Return the (x, y) coordinate for the center point of the cell that contains the specified text.  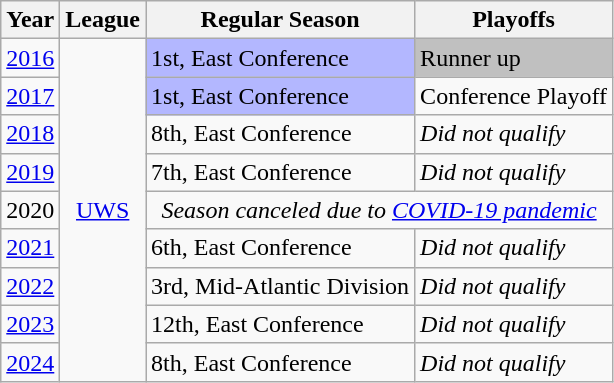
2023 (30, 324)
2022 (30, 286)
UWS (103, 210)
2016 (30, 58)
12th, East Conference (280, 324)
League (103, 20)
2018 (30, 134)
2020 (30, 210)
Regular Season (280, 20)
6th, East Conference (280, 248)
Runner up (514, 58)
2024 (30, 362)
3rd, Mid-Atlantic Division (280, 286)
Year (30, 20)
2021 (30, 248)
2019 (30, 172)
2017 (30, 96)
Season canceled due to COVID-19 pandemic (380, 210)
Playoffs (514, 20)
7th, East Conference (280, 172)
Conference Playoff (514, 96)
